Determine the [X, Y] coordinate at the center of the cell enclosing the given text.  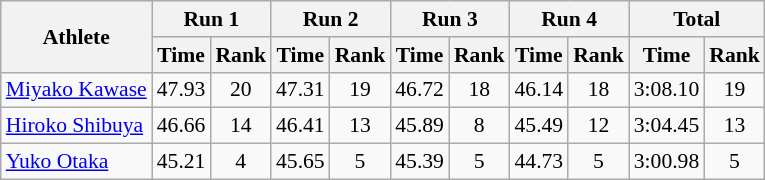
46.72 [420, 90]
45.21 [182, 162]
47.93 [182, 90]
47.31 [300, 90]
Run 3 [450, 19]
45.89 [420, 126]
20 [240, 90]
Run 2 [330, 19]
46.14 [540, 90]
12 [598, 126]
8 [480, 126]
45.49 [540, 126]
4 [240, 162]
Yuko Otaka [76, 162]
45.39 [420, 162]
Miyako Kawase [76, 90]
45.65 [300, 162]
3:00.98 [666, 162]
44.73 [540, 162]
Run 1 [212, 19]
14 [240, 126]
Athlete [76, 36]
46.66 [182, 126]
Run 4 [570, 19]
46.41 [300, 126]
3:04.45 [666, 126]
3:08.10 [666, 90]
Total [697, 19]
Hiroko Shibuya [76, 126]
